For the text-containing cell, return its midpoint in (X, Y) coordinate format. 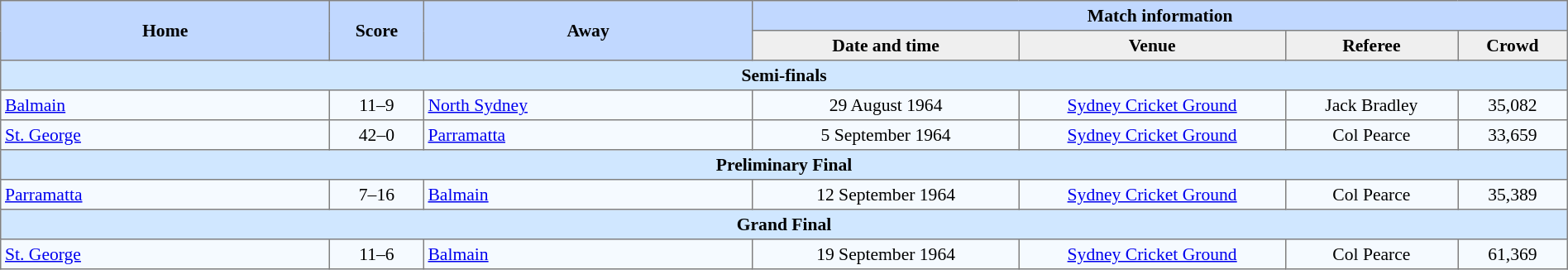
12 September 1964 (886, 195)
33,659 (1513, 135)
Crowd (1513, 46)
Grand Final (784, 224)
42–0 (377, 135)
Semi-finals (784, 75)
Referee (1371, 46)
Venue (1152, 46)
29 August 1964 (886, 105)
Home (165, 31)
35,389 (1513, 195)
11–9 (377, 105)
Match information (1159, 16)
Date and time (886, 46)
5 September 1964 (886, 135)
Score (377, 31)
11–6 (377, 254)
North Sydney (588, 105)
35,082 (1513, 105)
Preliminary Final (784, 165)
Jack Bradley (1371, 105)
Away (588, 31)
61,369 (1513, 254)
7–16 (377, 195)
19 September 1964 (886, 254)
